Return the (x, y) coordinate for the center point of the cell that contains the specified text.  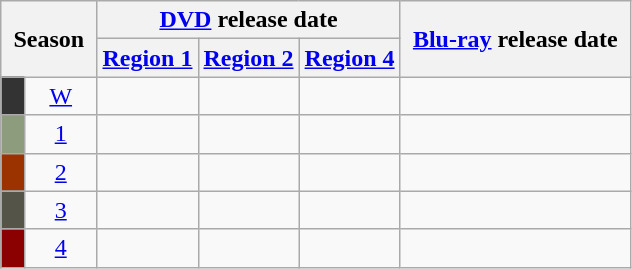
Region 4 (350, 58)
2 (60, 172)
4 (60, 248)
Blu-ray release date (515, 39)
W (60, 96)
Region 1 (148, 58)
DVD release date (248, 20)
3 (60, 210)
1 (60, 134)
Season (49, 39)
Region 2 (248, 58)
